Determine the [X, Y] coordinate at the center of the cell enclosing the given text.  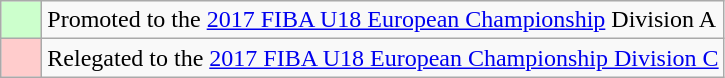
Relegated to the 2017 FIBA U18 European Championship Division C [383, 58]
Promoted to the 2017 FIBA U18 European Championship Division A [383, 20]
